Return the (X, Y) coordinate for the center point of the cell that contains the specified text.  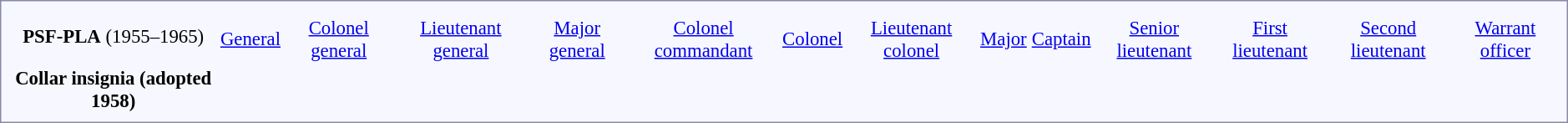
Collar insignia (adopted 1958) (114, 89)
Warrant officer (1505, 38)
Major general (578, 38)
General (250, 38)
Colonel commandant (704, 38)
Major (1004, 38)
Lieutenant general (461, 38)
Senior lieutenant (1154, 38)
First lieutenant (1271, 38)
Colonel (813, 38)
Colonel general (339, 38)
Second lieutenant (1388, 38)
PSF-PLA (1955–1965) (114, 37)
Lieutenant colonel (912, 38)
Captain (1061, 38)
